Capture the cell that displays the provided text and extract its (x, y) central coordinate. 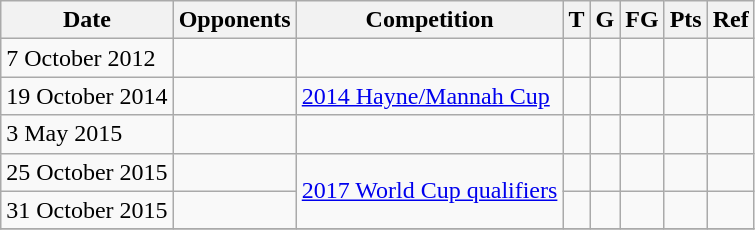
19 October 2014 (87, 96)
7 October 2012 (87, 58)
FG (642, 20)
Pts (686, 20)
G (605, 20)
Competition (430, 20)
25 October 2015 (87, 172)
Ref (730, 20)
T (576, 20)
2014 Hayne/Mannah Cup (430, 96)
3 May 2015 (87, 134)
Opponents (234, 20)
2017 World Cup qualifiers (430, 191)
31 October 2015 (87, 210)
Date (87, 20)
